Locate the cell with the specified text and output its [x, y] center coordinate. 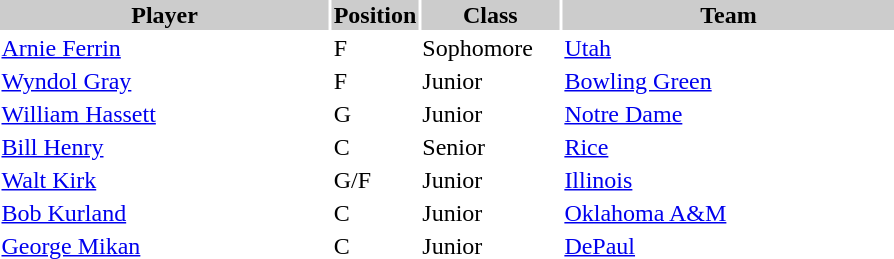
Bill Henry [164, 147]
Senior [490, 147]
Bob Kurland [164, 213]
Walt Kirk [164, 180]
Team [728, 15]
G/F [375, 180]
Bowling Green [728, 81]
Player [164, 15]
Rice [728, 147]
Sophomore [490, 48]
G [375, 114]
William Hassett [164, 114]
Wyndol Gray [164, 81]
Class [490, 15]
Illinois [728, 180]
Arnie Ferrin [164, 48]
Oklahoma A&M [728, 213]
Notre Dame [728, 114]
Utah [728, 48]
Position [375, 15]
